Pinpoint the cell where the given text exists, returning its [X, Y] midpoint coordinate. 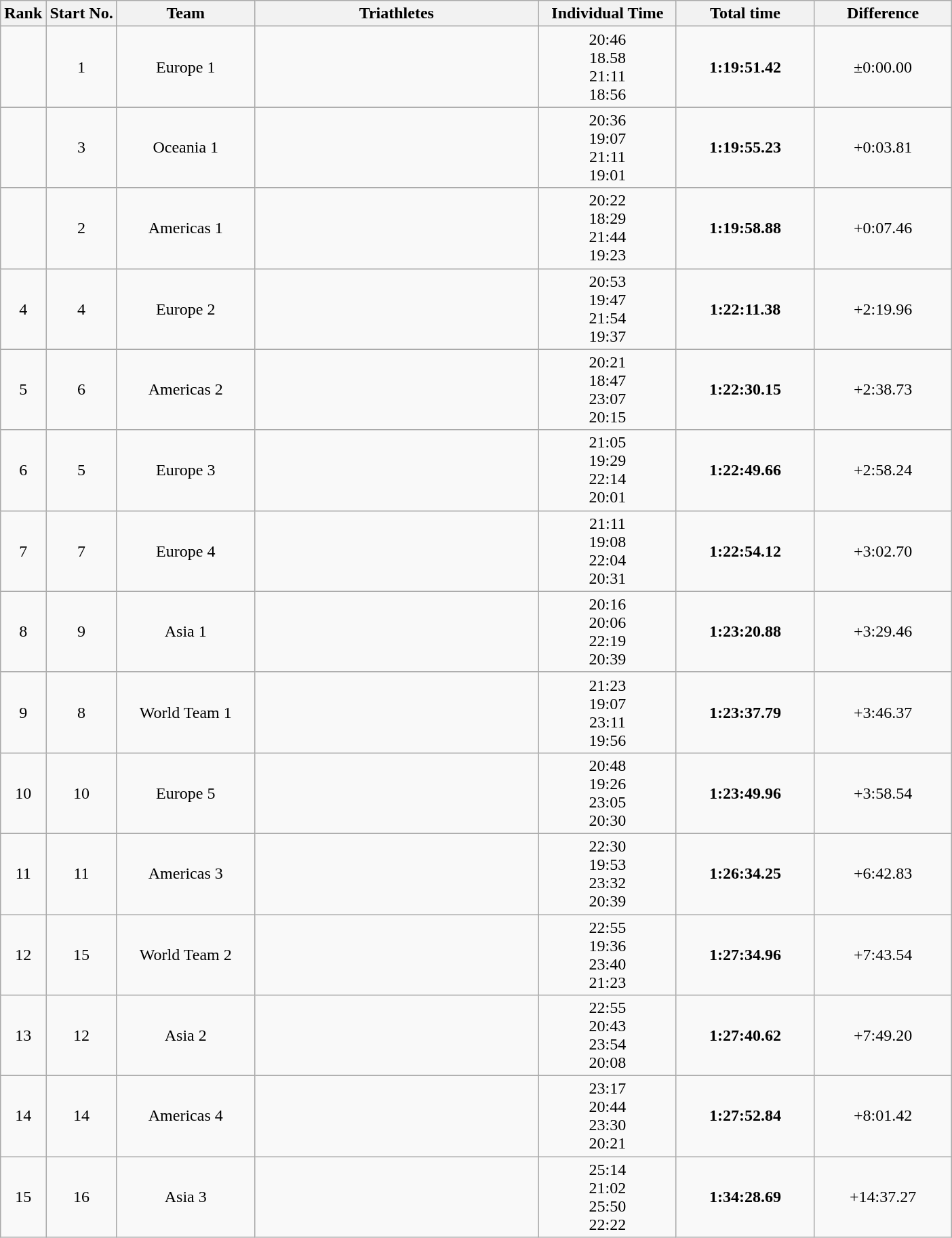
1:27:40.62 [745, 1036]
Americas 1 [186, 228]
Start No. [81, 14]
2 [81, 228]
20:4618.5821:1118:56 [608, 66]
+3:02.70 [883, 551]
20:5319:4721:5419:37 [608, 309]
Americas 4 [186, 1116]
+7:43.54 [883, 955]
20:2118:4723:0720:15 [608, 389]
16 [81, 1197]
1:27:34.96 [745, 955]
1:23:49.96 [745, 793]
20:2218:2921:4419:23 [608, 228]
1:23:37.79 [745, 712]
25:1421:0225:5022:22 [608, 1197]
Team [186, 14]
Europe 4 [186, 551]
1:26:34.25 [745, 873]
Triathletes [396, 14]
Asia 3 [186, 1197]
13 [23, 1036]
22:3019:5323:3220:39 [608, 873]
±0:00.00 [883, 66]
1:22:30.15 [745, 389]
1:19:58.88 [745, 228]
Europe 2 [186, 309]
Europe 1 [186, 66]
+2:38.73 [883, 389]
Difference [883, 14]
+3:29.46 [883, 632]
+7:49.20 [883, 1036]
20:4819:2623:0520:30 [608, 793]
Asia 2 [186, 1036]
Americas 3 [186, 873]
+6:42.83 [883, 873]
1:22:49.66 [745, 471]
Europe 5 [186, 793]
World Team 1 [186, 712]
1:34:28.69 [745, 1197]
+3:58.54 [883, 793]
Americas 2 [186, 389]
+8:01.42 [883, 1116]
23:1720:4423:3020:21 [608, 1116]
1:19:51.42 [745, 66]
1:19:55.23 [745, 148]
22:5520:4323:5420:08 [608, 1036]
Individual Time [608, 14]
1 [81, 66]
+0:07.46 [883, 228]
21:1119:0822:0420:31 [608, 551]
21:0519:2922:1420:01 [608, 471]
1:22:54.12 [745, 551]
+2:58.24 [883, 471]
20:3619:0721:1119:01 [608, 148]
+2:19.96 [883, 309]
Europe 3 [186, 471]
21:2319:0723:1119:56 [608, 712]
World Team 2 [186, 955]
1:23:20.88 [745, 632]
+3:46.37 [883, 712]
20:1620:0622:1920:39 [608, 632]
22:5519:3623:4021:23 [608, 955]
1:27:52.84 [745, 1116]
Asia 1 [186, 632]
+0:03.81 [883, 148]
+14:37.27 [883, 1197]
1:22:11.38 [745, 309]
Oceania 1 [186, 148]
Total time [745, 14]
Rank [23, 14]
3 [81, 148]
